Identify which cell holds the provided text, then report its (X, Y) central coordinate. 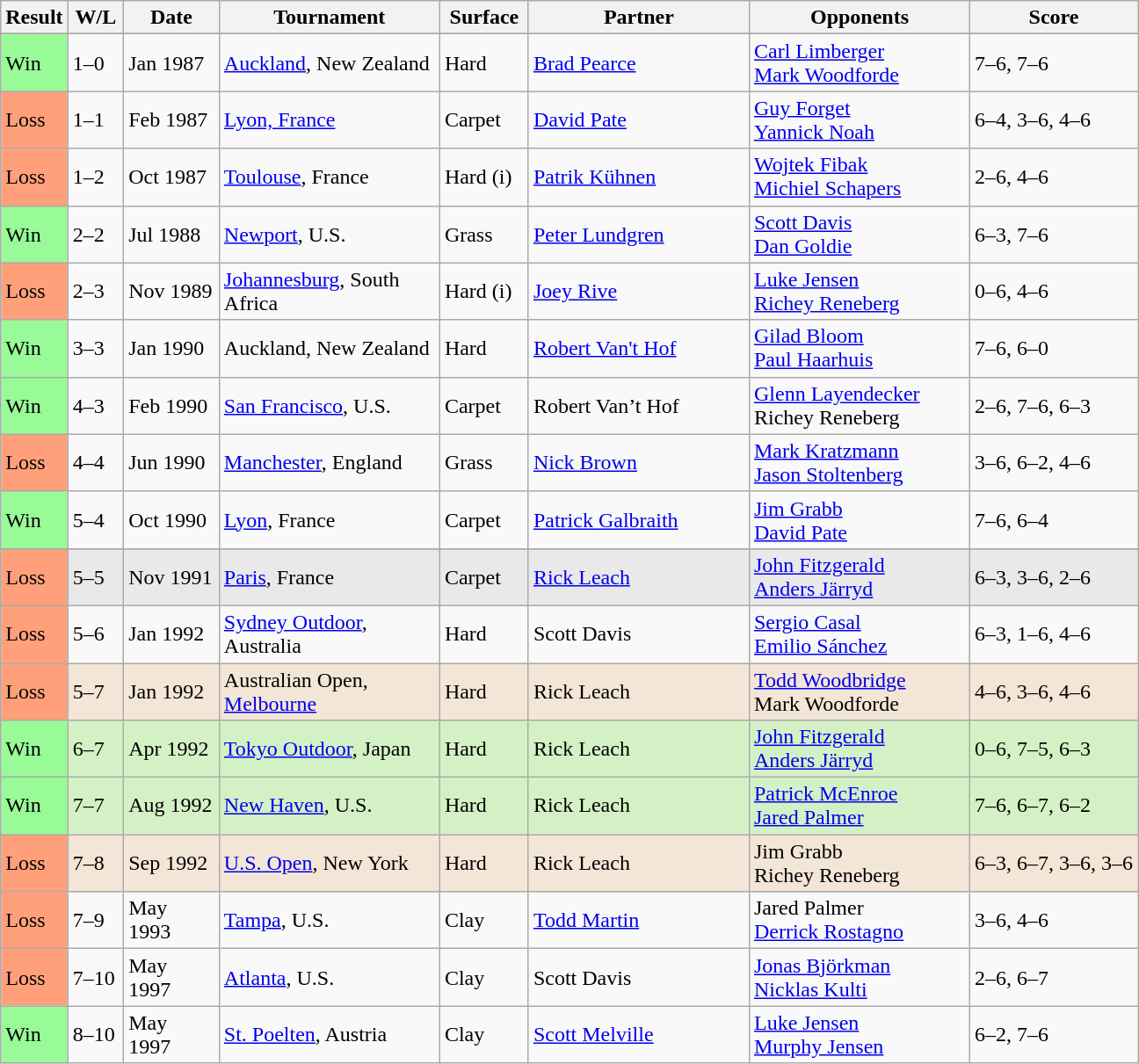
Surface (483, 18)
6–3, 1–6, 4–6 (1055, 634)
7–8 (96, 863)
Sep 1992 (172, 863)
7–9 (96, 921)
5–7 (96, 691)
Nick Brown (638, 462)
Date (172, 18)
7–7 (96, 807)
Jan 1987 (172, 63)
2–6, 7–6, 6–3 (1055, 406)
4–4 (96, 462)
0–6, 7–5, 6–3 (1055, 749)
4–6, 3–6, 4–6 (1055, 691)
6–3, 7–6 (1055, 234)
3–6, 4–6 (1055, 921)
Guy Forget Yannick Noah (860, 119)
Jan 1990 (172, 348)
2–3 (96, 292)
Jonas Björkman Nicklas Kulti (860, 977)
Score (1055, 18)
Mark Kratzmann Jason Stoltenberg (860, 462)
7–6, 6–0 (1055, 348)
Apr 1992 (172, 749)
Luke Jensen Murphy Jensen (860, 1035)
Jim Grabb Richey Reneberg (860, 863)
1–0 (96, 63)
David Pate (638, 119)
Aug 1992 (172, 807)
Manchester, England (329, 462)
Oct 1987 (172, 177)
Newport, U.S. (329, 234)
Feb 1987 (172, 119)
Tournament (329, 18)
7–10 (96, 977)
Patrick McEnroe Jared Palmer (860, 807)
6–3, 6–7, 3–6, 3–6 (1055, 863)
Jun 1990 (172, 462)
Feb 1990 (172, 406)
2–2 (96, 234)
Todd Martin (638, 921)
St. Poelten, Austria (329, 1035)
8–10 (96, 1035)
Peter Lundgren (638, 234)
Tampa, U.S. (329, 921)
May 1993 (172, 921)
6–7 (96, 749)
Sydney Outdoor, Australia (329, 634)
6–2, 7–6 (1055, 1035)
Brad Pearce (638, 63)
0–6, 4–6 (1055, 292)
2–6, 4–6 (1055, 177)
5–6 (96, 634)
Robert Van't Hof (638, 348)
1–2 (96, 177)
7–6, 6–7, 6–2 (1055, 807)
Scott Davis Dan Goldie (860, 234)
5–5 (96, 576)
Atlanta, U.S. (329, 977)
Patrick Galbraith (638, 520)
Oct 1990 (172, 520)
Partner (638, 18)
Gilad Bloom Paul Haarhuis (860, 348)
W/L (96, 18)
Patrik Kühnen (638, 177)
Carl Limberger Mark Woodforde (860, 63)
Nov 1991 (172, 576)
7–6, 7–6 (1055, 63)
Jared Palmer Derrick Rostagno (860, 921)
1–1 (96, 119)
Johannesburg, South Africa (329, 292)
Robert Van’t Hof (638, 406)
6–3, 3–6, 2–6 (1055, 576)
Jim Grabb David Pate (860, 520)
Nov 1989 (172, 292)
New Haven, U.S. (329, 807)
Australian Open, Melbourne (329, 691)
7–6, 6–4 (1055, 520)
Tokyo Outdoor, Japan (329, 749)
4–3 (96, 406)
3–6, 6–2, 4–6 (1055, 462)
Jul 1988 (172, 234)
6–4, 3–6, 4–6 (1055, 119)
U.S. Open, New York (329, 863)
2–6, 6–7 (1055, 977)
Luke Jensen Richey Reneberg (860, 292)
Wojtek Fibak Michiel Schapers (860, 177)
Opponents (860, 18)
Sergio Casal Emilio Sánchez (860, 634)
Toulouse, France (329, 177)
Result (34, 18)
5–4 (96, 520)
Todd Woodbridge Mark Woodforde (860, 691)
Glenn Layendecker Richey Reneberg (860, 406)
3–3 (96, 348)
Scott Melville (638, 1035)
Paris, France (329, 576)
Joey Rive (638, 292)
San Francisco, U.S. (329, 406)
